Output the (X, Y) coordinate of the center of the cell containing the given text.  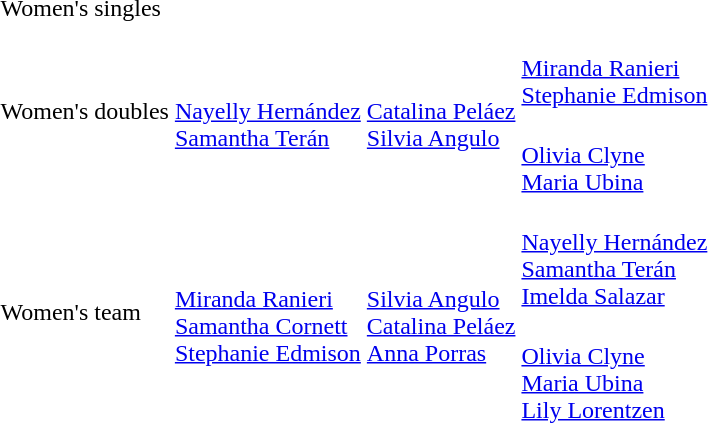
Catalina PeláezSilvia Angulo (441, 112)
Nayelly HernándezSamantha Terán (268, 112)
